Pinpoint the cell where the given text exists, returning its (x, y) midpoint coordinate. 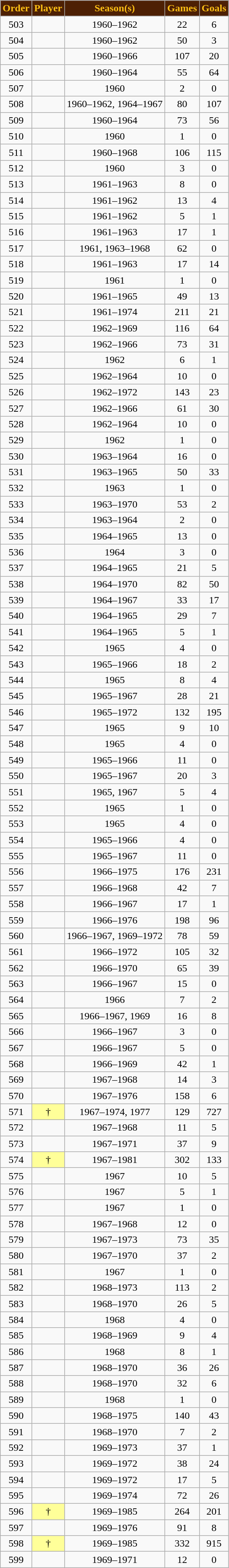
561 (16, 952)
521 (16, 312)
505 (16, 56)
Goals (214, 8)
569 (16, 1080)
1966–1976 (114, 920)
15 (182, 984)
506 (16, 72)
195 (214, 712)
560 (16, 936)
1964–1970 (114, 584)
528 (16, 424)
211 (182, 312)
1967–1981 (114, 1160)
551 (16, 792)
570 (16, 1096)
542 (16, 648)
563 (16, 984)
577 (16, 1208)
543 (16, 664)
1968–1975 (114, 1415)
572 (16, 1128)
158 (182, 1096)
517 (16, 248)
589 (16, 1400)
1962–1969 (114, 328)
1962–1972 (114, 392)
1968–1973 (114, 1288)
586 (16, 1352)
31 (214, 344)
557 (16, 888)
581 (16, 1272)
231 (214, 872)
559 (16, 920)
Order (16, 8)
593 (16, 1463)
1961, 1963–1968 (114, 248)
595 (16, 1496)
503 (16, 24)
78 (182, 936)
1964–1967 (114, 600)
596 (16, 1512)
566 (16, 1032)
508 (16, 104)
580 (16, 1256)
61 (182, 408)
72 (182, 1496)
553 (16, 824)
549 (16, 760)
509 (16, 120)
1967–1970 (114, 1256)
23 (214, 392)
1967–1973 (114, 1240)
584 (16, 1320)
1966–1967, 1969 (114, 1016)
1969–1976 (114, 1528)
1967–1974, 1977 (114, 1112)
552 (16, 808)
915 (214, 1544)
1967–1976 (114, 1096)
59 (214, 936)
105 (182, 952)
519 (16, 280)
583 (16, 1304)
579 (16, 1240)
18 (182, 664)
727 (214, 1112)
576 (16, 1192)
80 (182, 104)
568 (16, 1064)
113 (182, 1288)
49 (182, 296)
598 (16, 1544)
1969–1973 (114, 1447)
538 (16, 584)
597 (16, 1528)
518 (16, 264)
1966–1975 (114, 872)
29 (182, 616)
1965, 1967 (114, 792)
573 (16, 1144)
578 (16, 1224)
541 (16, 632)
591 (16, 1431)
512 (16, 168)
1963–1965 (114, 472)
Player (48, 8)
53 (182, 504)
106 (182, 152)
115 (214, 152)
55 (182, 72)
1966–1967, 1969–1972 (114, 936)
582 (16, 1288)
540 (16, 616)
535 (16, 536)
1965–1972 (114, 712)
132 (182, 712)
537 (16, 568)
575 (16, 1176)
Season(s) (114, 8)
556 (16, 872)
555 (16, 856)
43 (214, 1415)
520 (16, 296)
536 (16, 552)
1966 (114, 1000)
510 (16, 136)
592 (16, 1447)
564 (16, 1000)
1969–1974 (114, 1496)
585 (16, 1336)
588 (16, 1384)
514 (16, 200)
91 (182, 1528)
590 (16, 1415)
531 (16, 472)
129 (182, 1112)
36 (182, 1368)
594 (16, 1479)
1961–1974 (114, 312)
1963 (114, 488)
143 (182, 392)
30 (214, 408)
529 (16, 440)
22 (182, 24)
82 (182, 584)
515 (16, 216)
140 (182, 1415)
544 (16, 680)
302 (182, 1160)
533 (16, 504)
56 (214, 120)
567 (16, 1048)
511 (16, 152)
565 (16, 1016)
1966–1972 (114, 952)
1967–1971 (114, 1144)
332 (182, 1544)
176 (182, 872)
530 (16, 456)
133 (214, 1160)
547 (16, 728)
539 (16, 600)
507 (16, 88)
1964 (114, 552)
516 (16, 232)
39 (214, 968)
198 (182, 920)
550 (16, 776)
562 (16, 968)
1966–1970 (114, 968)
571 (16, 1112)
526 (16, 392)
1961 (114, 280)
504 (16, 40)
62 (182, 248)
1960–1962, 1964–1967 (114, 104)
1963–1970 (114, 504)
96 (214, 920)
35 (214, 1240)
522 (16, 328)
1966–1968 (114, 888)
513 (16, 184)
1969–1971 (114, 1560)
1961–1965 (114, 296)
534 (16, 520)
1968–1969 (114, 1336)
546 (16, 712)
524 (16, 360)
532 (16, 488)
558 (16, 904)
574 (16, 1160)
527 (16, 408)
24 (214, 1463)
28 (182, 696)
1966–1969 (114, 1064)
587 (16, 1368)
1960–1968 (114, 152)
554 (16, 840)
116 (182, 328)
523 (16, 344)
264 (182, 1512)
65 (182, 968)
599 (16, 1560)
38 (182, 1463)
1960–1966 (114, 56)
Games (182, 8)
545 (16, 696)
201 (214, 1512)
525 (16, 376)
548 (16, 744)
